Search for the cell housing the specified text and yield its [x, y] center coordinate. 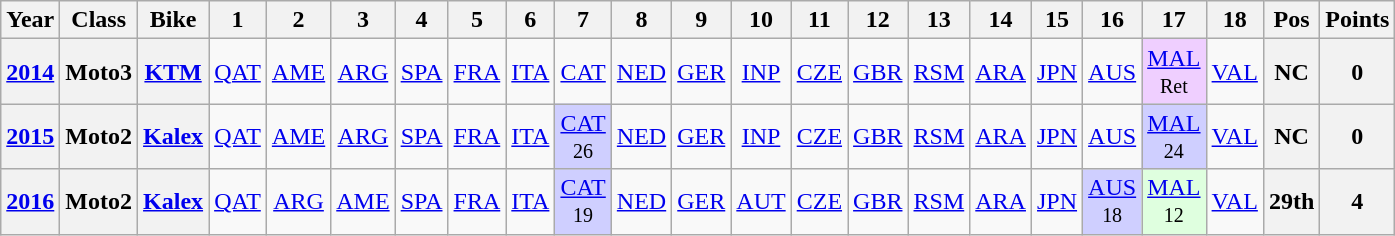
13 [939, 20]
2 [298, 20]
2016 [30, 202]
15 [1056, 20]
6 [530, 20]
29th [1291, 202]
17 [1174, 20]
MAL24 [1174, 136]
16 [1112, 20]
8 [641, 20]
MALRet [1174, 72]
Year [30, 20]
2014 [30, 72]
MAL12 [1174, 202]
Moto3 [99, 72]
11 [819, 20]
AUT [761, 202]
5 [477, 20]
AUS18 [1112, 202]
3 [363, 20]
9 [702, 20]
2015 [30, 136]
10 [761, 20]
1 [238, 20]
Pos [1291, 20]
CAT26 [583, 136]
Class [99, 20]
18 [1234, 20]
14 [1001, 20]
Points [1358, 20]
Bike [174, 20]
CAT19 [583, 202]
7 [583, 20]
CAT [583, 72]
12 [878, 20]
KTM [174, 72]
